Extract the [x, y] coordinate from the center of the cell holding the provided text.  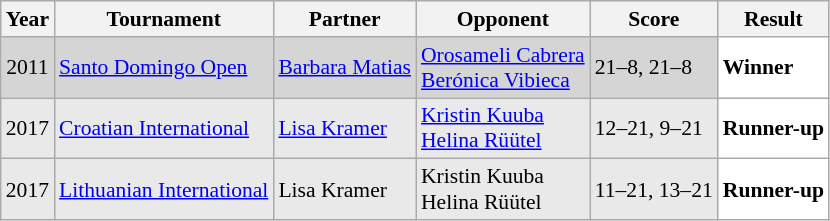
2011 [28, 68]
Year [28, 19]
Lithuanian International [164, 190]
Winner [774, 68]
11–21, 13–21 [654, 190]
Partner [344, 19]
12–21, 9–21 [654, 128]
Croatian International [164, 128]
Barbara Matias [344, 68]
21–8, 21–8 [654, 68]
Result [774, 19]
Santo Domingo Open [164, 68]
Opponent [503, 19]
Tournament [164, 19]
Score [654, 19]
Orosameli Cabrera Berónica Vibieca [503, 68]
